Scan for the cell matching the given text and deliver its (X, Y) coordinate at center. 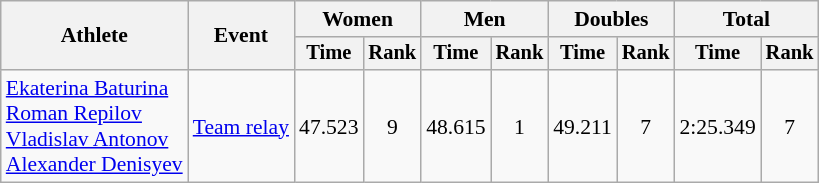
1 (520, 126)
48.615 (456, 126)
Men (484, 19)
9 (393, 126)
Women (358, 19)
2:25.349 (717, 126)
Doubles (611, 19)
Team relay (241, 126)
Athlete (94, 36)
49.211 (582, 126)
Ekaterina BaturinaRoman RepilovVladislav AntonovAlexander Denisyev (94, 126)
Total (746, 19)
47.523 (328, 126)
Event (241, 36)
